Detect which cell encompasses the target text, then output its (x, y) center coordinate. 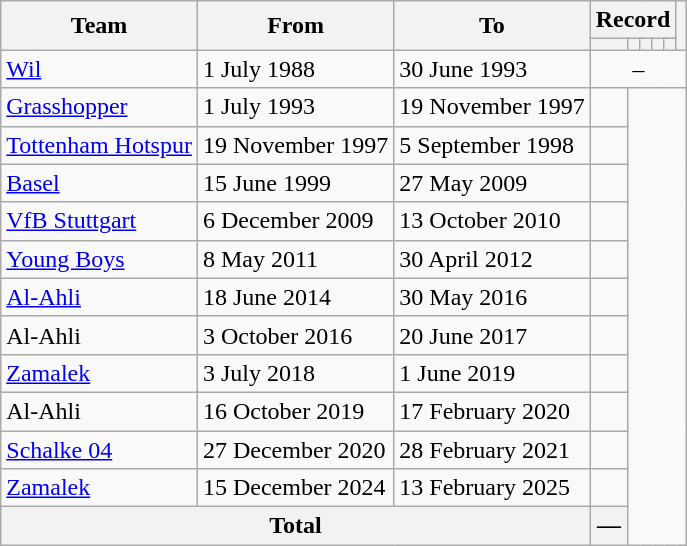
18 June 2014 (295, 297)
20 June 2017 (492, 335)
Total (296, 526)
Schalke 04 (100, 449)
30 April 2012 (492, 259)
Grasshopper (100, 107)
1 July 1993 (295, 107)
13 February 2025 (492, 488)
Team (100, 26)
Basel (100, 183)
30 June 1993 (492, 69)
3 July 2018 (295, 373)
27 May 2009 (492, 183)
17 February 2020 (492, 411)
VfB Stuttgart (100, 221)
15 December 2024 (295, 488)
13 October 2010 (492, 221)
1 July 1988 (295, 69)
3 October 2016 (295, 335)
27 December 2020 (295, 449)
— (609, 526)
15 June 1999 (295, 183)
16 October 2019 (295, 411)
Tottenham Hotspur (100, 145)
28 February 2021 (492, 449)
6 December 2009 (295, 221)
Wil (100, 69)
1 June 2019 (492, 373)
Record (633, 20)
To (492, 26)
– (638, 69)
30 May 2016 (492, 297)
8 May 2011 (295, 259)
5 September 1998 (492, 145)
Young Boys (100, 259)
From (295, 26)
